Pinpoint the cell where the given text exists, returning its (X, Y) midpoint coordinate. 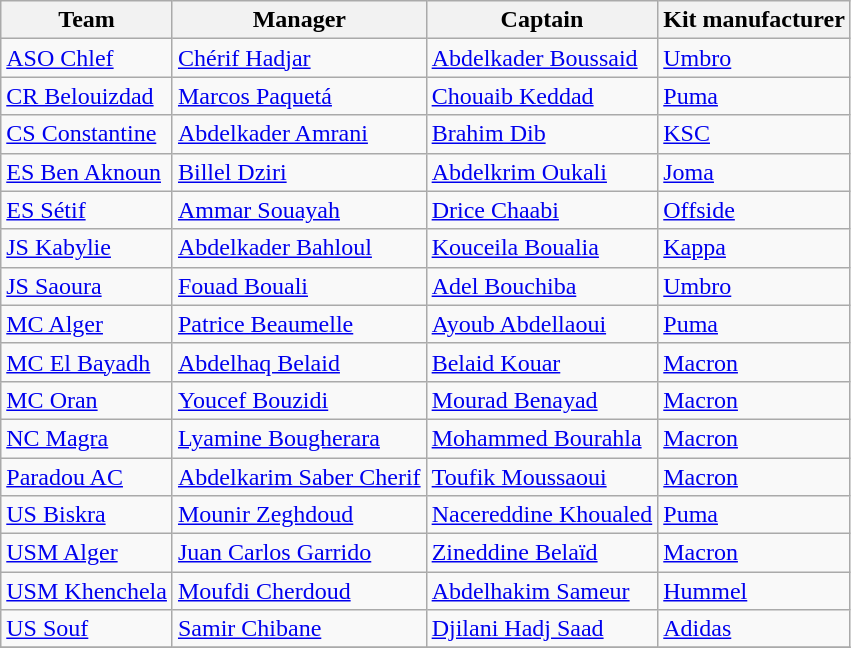
NC Magra (87, 438)
MC Alger (87, 324)
Abdelkader Bahloul (299, 248)
Abdelhaq Belaid (299, 362)
Offside (754, 210)
Abdelkrim Oukali (542, 172)
USM Khenchela (87, 591)
KSC (754, 134)
Drice Chaabi (542, 210)
ES Sétif (87, 210)
Fouad Bouali (299, 286)
Belaid Kouar (542, 362)
USM Alger (87, 553)
JS Saoura (87, 286)
Lyamine Bougherara (299, 438)
Moufdi Cherdoud (299, 591)
Djilani Hadj Saad (542, 629)
Patrice Beaumelle (299, 324)
Kouceila Boualia (542, 248)
Kit manufacturer (754, 20)
Mohammed Bourahla (542, 438)
CS Constantine (87, 134)
Zineddine Belaïd (542, 553)
Abdelhakim Sameur (542, 591)
Brahim Dib (542, 134)
Ammar Souayah (299, 210)
CR Belouizdad (87, 96)
MC Oran (87, 400)
Chouaib Keddad (542, 96)
Kappa (754, 248)
Youcef Bouzidi (299, 400)
ES Ben Aknoun (87, 172)
ASO Chlef (87, 58)
Mourad Benayad (542, 400)
Billel Dziri (299, 172)
US Biskra (87, 515)
Toufik Moussaoui (542, 477)
US Souf (87, 629)
Abdelkader Boussaid (542, 58)
Paradou AC (87, 477)
Samir Chibane (299, 629)
Nacereddine Khoualed (542, 515)
Abdelkarim Saber Cherif (299, 477)
Abdelkader Amrani (299, 134)
JS Kabylie (87, 248)
Adidas (754, 629)
Juan Carlos Garrido (299, 553)
Marcos Paquetá (299, 96)
Joma (754, 172)
Mounir Zeghdoud (299, 515)
Captain (542, 20)
Ayoub Abdellaoui (542, 324)
Manager (299, 20)
Team (87, 20)
Hummel (754, 591)
Adel Bouchiba (542, 286)
MC El Bayadh (87, 362)
Chérif Hadjar (299, 58)
